Find where the given text appears and provide that cell's center as [x, y] coordinate. 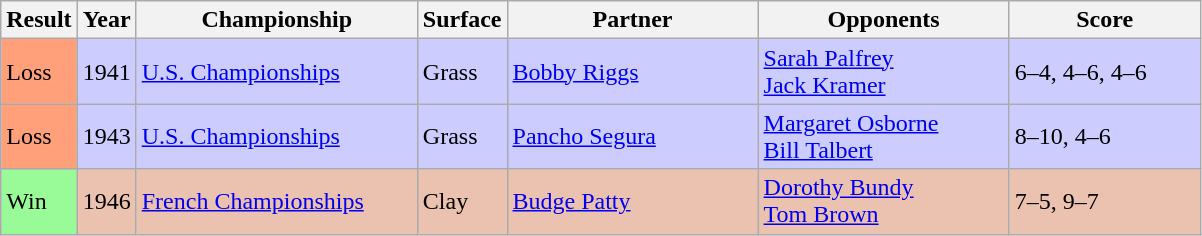
7–5, 9–7 [1104, 202]
Year [106, 20]
1946 [106, 202]
Score [1104, 20]
8–10, 4–6 [1104, 136]
6–4, 4–6, 4–6 [1104, 72]
Championship [276, 20]
Opponents [884, 20]
Sarah Palfrey Jack Kramer [884, 72]
Budge Patty [632, 202]
Pancho Segura [632, 136]
1941 [106, 72]
1943 [106, 136]
Margaret Osborne Bill Talbert [884, 136]
Win [39, 202]
Result [39, 20]
Partner [632, 20]
Dorothy Bundy Tom Brown [884, 202]
Surface [462, 20]
French Championships [276, 202]
Bobby Riggs [632, 72]
Clay [462, 202]
